Return (X, Y) of the center of cell containing provided text 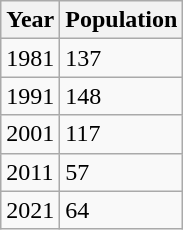
57 (122, 172)
117 (122, 134)
137 (122, 58)
1991 (30, 96)
64 (122, 210)
Population (122, 20)
2021 (30, 210)
148 (122, 96)
Year (30, 20)
2001 (30, 134)
2011 (30, 172)
1981 (30, 58)
